Scan for the cell matching the given text and deliver its [x, y] coordinate at center. 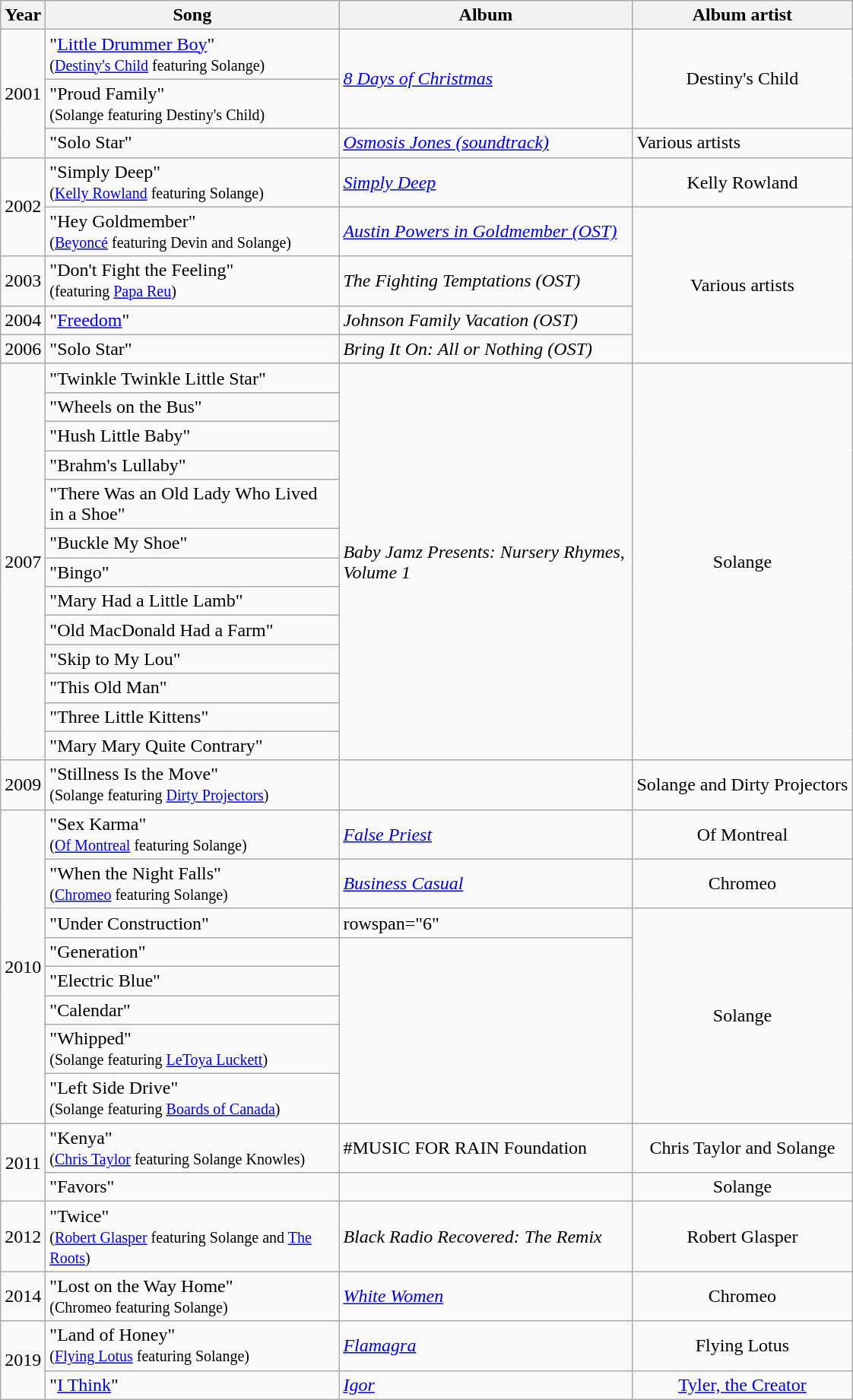
False Priest [486, 835]
"Bingo" [192, 572]
Bring It On: All or Nothing (OST) [486, 349]
White Women [486, 1297]
Solange and Dirty Projectors [742, 784]
"Hey Goldmember"(Beyoncé featuring Devin and Solange) [192, 231]
"When the Night Falls"(Chromeo featuring Solange) [192, 883]
"Buckle My Shoe" [192, 543]
2002 [23, 207]
"Twice"(Robert Glasper featuring Solange and The Roots) [192, 1237]
"Brahm's Lullaby" [192, 464]
Destiny's Child [742, 79]
"Three Little Kittens" [192, 717]
rowspan="6" [486, 923]
2006 [23, 349]
2010 [23, 966]
Austin Powers in Goldmember (OST) [486, 231]
"Land of Honey"(Flying Lotus featuring Solange) [192, 1345]
The Fighting Temptations (OST) [486, 281]
2012 [23, 1237]
Baby Jamz Presents: Nursery Rhymes, Volume 1 [486, 562]
Robert Glasper [742, 1237]
"Wheels on the Bus" [192, 407]
"Twinkle Twinkle Little Star" [192, 378]
Simply Deep [486, 182]
"Hush Little Baby" [192, 436]
Chris Taylor and Solange [742, 1148]
2004 [23, 320]
2019 [23, 1360]
Album [486, 15]
"Favors" [192, 1187]
Igor [486, 1385]
Black Radio Recovered: The Remix [486, 1237]
8 Days of Christmas [486, 79]
Tyler, the Creator [742, 1385]
"This Old Man" [192, 688]
"Stillness Is the Move"(Solange featuring Dirty Projectors) [192, 784]
Johnson Family Vacation (OST) [486, 320]
"Whipped"(Solange featuring LeToya Luckett) [192, 1049]
"I Think" [192, 1385]
"Mary Mary Quite Contrary" [192, 746]
Kelly Rowland [742, 182]
"Sex Karma"(Of Montreal featuring Solange) [192, 835]
"Don't Fight the Feeling"(featuring Papa Reu) [192, 281]
2011 [23, 1163]
"There Was an Old Lady Who Lived in a Shoe" [192, 505]
Business Casual [486, 883]
Album artist [742, 15]
"Left Side Drive"(Solange featuring Boards of Canada) [192, 1099]
Song [192, 15]
"Skip to My Lou" [192, 659]
Osmosis Jones (soundtrack) [486, 143]
"Electric Blue" [192, 980]
2009 [23, 784]
2001 [23, 93]
#MUSIC FOR RAIN Foundation [486, 1148]
2007 [23, 562]
"Proud Family"(Solange featuring Destiny's Child) [192, 103]
"Freedom" [192, 320]
"Calendar" [192, 1010]
"Little Drummer Boy"(Destiny's Child featuring Solange) [192, 55]
"Generation" [192, 952]
Flamagra [486, 1345]
"Old MacDonald Had a Farm" [192, 630]
2003 [23, 281]
Of Montreal [742, 835]
"Simply Deep"(Kelly Rowland featuring Solange) [192, 182]
Flying Lotus [742, 1345]
"Under Construction" [192, 923]
Year [23, 15]
"Mary Had a Little Lamb" [192, 601]
"Lost on the Way Home"(Chromeo featuring Solange) [192, 1297]
"Kenya"(Chris Taylor featuring Solange Knowles) [192, 1148]
2014 [23, 1297]
